Output the (x, y) coordinate of the center of the cell containing the given text.  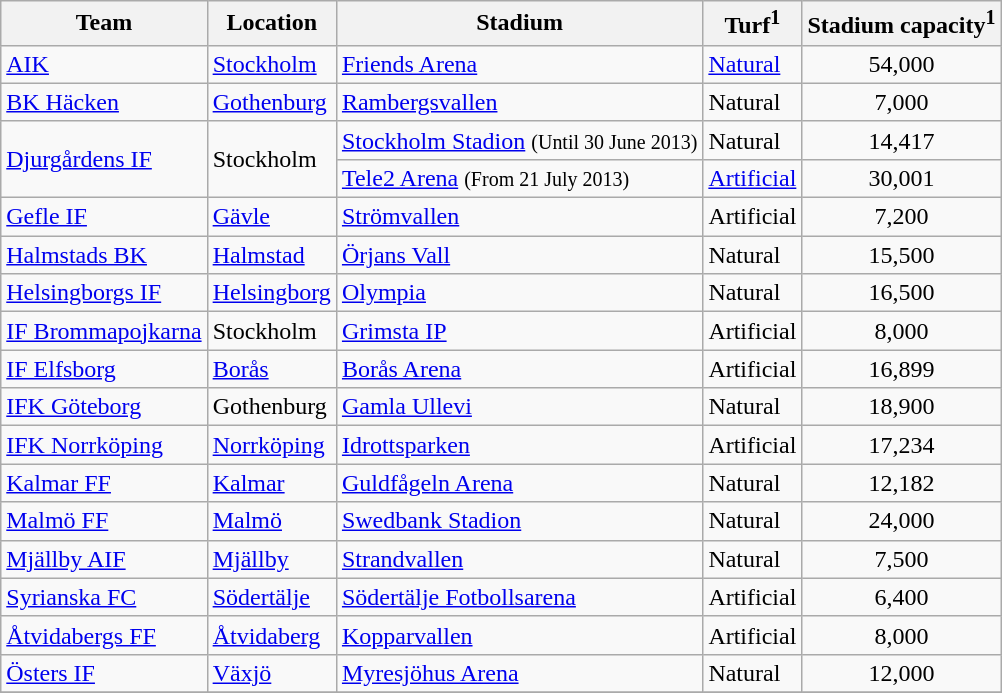
Location (272, 24)
IFK Göteborg (104, 407)
Kalmar FF (104, 483)
Halmstad (272, 255)
Växjö (272, 673)
Södertälje Fotbollsarena (519, 597)
Åtvidaberg (272, 635)
Helsingborg (272, 293)
IF Elfsborg (104, 369)
Gamla Ullevi (519, 407)
30,001 (902, 178)
Gävle (272, 217)
Borås Arena (519, 369)
15,500 (902, 255)
Rambergsvallen (519, 102)
Turf1 (752, 24)
7,500 (902, 559)
Gefle IF (104, 217)
7,200 (902, 217)
Djurgårdens IF (104, 159)
7,000 (902, 102)
Strömvallen (519, 217)
Örjans Vall (519, 255)
Åtvidabergs FF (104, 635)
Team (104, 24)
Stadium capacity1 (902, 24)
16,899 (902, 369)
Kalmar (272, 483)
Malmö (272, 521)
Södertälje (272, 597)
Strandvallen (519, 559)
Swedbank Stadion (519, 521)
Mjällby (272, 559)
Tele2 Arena (From 21 July 2013) (519, 178)
54,000 (902, 64)
18,900 (902, 407)
Olympia (519, 293)
Halmstads BK (104, 255)
Malmö FF (104, 521)
6,400 (902, 597)
Östers IF (104, 673)
Kopparvallen (519, 635)
IFK Norrköping (104, 445)
Mjällby AIF (104, 559)
Guldfågeln Arena (519, 483)
12,182 (902, 483)
BK Häcken (104, 102)
Grimsta IP (519, 331)
Stadium (519, 24)
IF Brommapojkarna (104, 331)
Friends Arena (519, 64)
17,234 (902, 445)
Idrottsparken (519, 445)
Syrianska FC (104, 597)
Norrköping (272, 445)
Stockholm Stadion (Until 30 June 2013) (519, 140)
14,417 (902, 140)
Myresjöhus Arena (519, 673)
Borås (272, 369)
AIK (104, 64)
24,000 (902, 521)
Helsingborgs IF (104, 293)
16,500 (902, 293)
12,000 (902, 673)
